From the cell containing the given text, extract its center point as (x, y) coordinate. 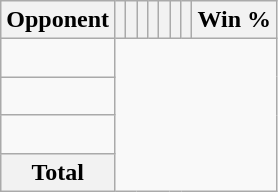
Win % (234, 20)
Total (58, 172)
Opponent (58, 20)
